Return the (X, Y) coordinate for the center point of the cell that contains the specified text.  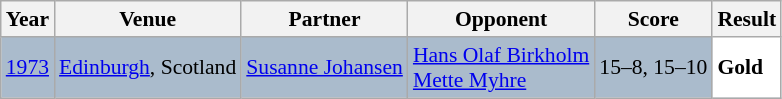
Hans Olaf Birkholm Mette Myhre (501, 68)
15–8, 15–10 (653, 68)
Partner (324, 19)
Year (28, 19)
Susanne Johansen (324, 68)
Edinburgh, Scotland (148, 68)
1973 (28, 68)
Result (746, 19)
Score (653, 19)
Venue (148, 19)
Opponent (501, 19)
Gold (746, 68)
